Output the [x, y] coordinate of the center of the cell containing the given text.  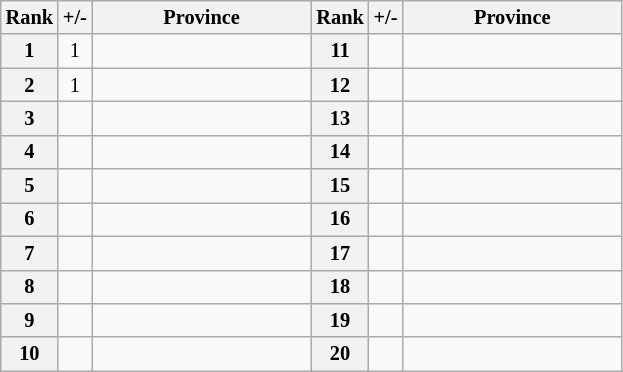
3 [30, 118]
8 [30, 287]
10 [30, 354]
2 [30, 85]
17 [340, 253]
19 [340, 320]
13 [340, 118]
5 [30, 186]
4 [30, 152]
14 [340, 152]
16 [340, 219]
12 [340, 85]
15 [340, 186]
6 [30, 219]
9 [30, 320]
7 [30, 253]
20 [340, 354]
18 [340, 287]
11 [340, 51]
